Find where the given text appears and provide that cell's center as (X, Y) coordinate. 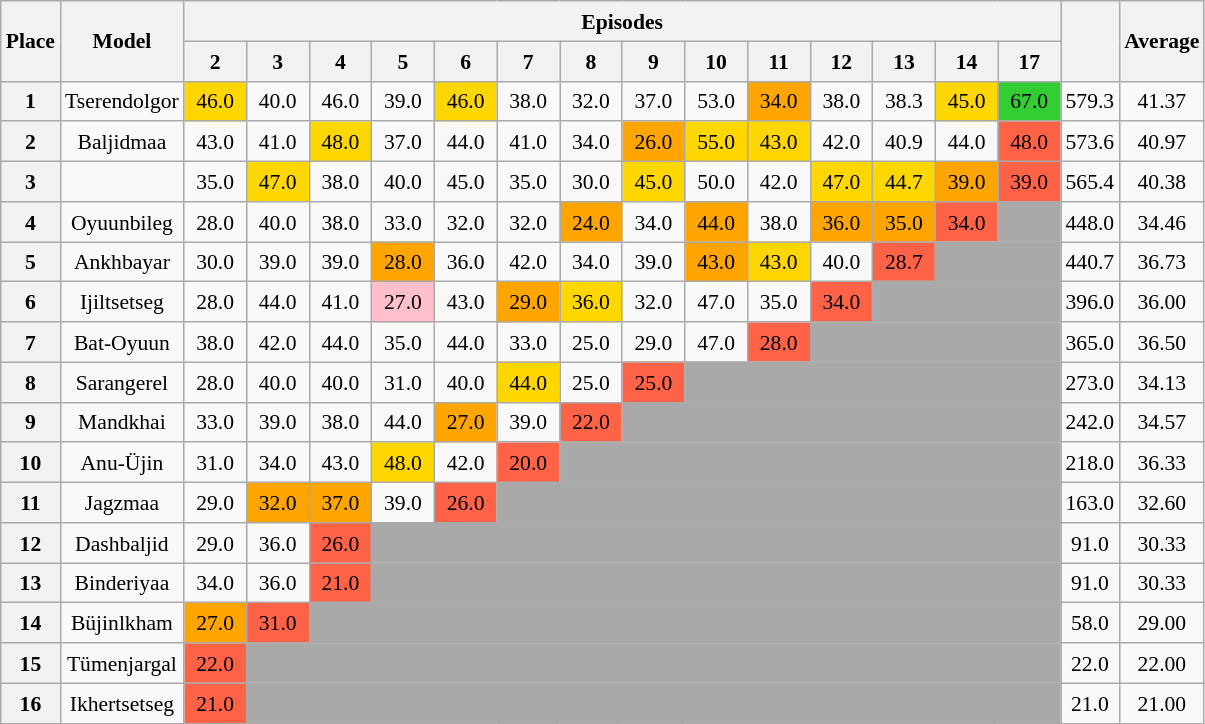
24.0 (592, 222)
41.37 (1162, 101)
50.0 (716, 182)
32.60 (1162, 503)
17 (1030, 61)
163.0 (1090, 503)
Tserendolgor (122, 101)
38.3 (904, 101)
Ankhbayar (122, 262)
Tümenjargal (122, 663)
40.97 (1162, 142)
34.13 (1162, 382)
40.38 (1162, 182)
Episodes (622, 21)
565.4 (1090, 182)
22.00 (1162, 663)
40.9 (904, 142)
53.0 (716, 101)
20.0 (528, 463)
15 (30, 663)
Bat-Oyuun (122, 342)
44.7 (904, 182)
34.57 (1162, 422)
Jagzmaa (122, 503)
1 (30, 101)
21.00 (1162, 703)
396.0 (1090, 302)
36.73 (1162, 262)
Mandkhai (122, 422)
218.0 (1090, 463)
36.33 (1162, 463)
242.0 (1090, 422)
Dashbaljid (122, 543)
Büjinlkham (122, 623)
28.7 (904, 262)
Ikhertsetseg (122, 703)
16 (30, 703)
Sarangerel (122, 382)
579.3 (1090, 101)
58.0 (1090, 623)
34.46 (1162, 222)
Model (122, 41)
Baljidmaa (122, 142)
Oyuunbileg (122, 222)
Ijiltsetseg (122, 302)
365.0 (1090, 342)
Binderiyaa (122, 583)
36.50 (1162, 342)
Average (1162, 41)
448.0 (1090, 222)
Place (30, 41)
29.00 (1162, 623)
273.0 (1090, 382)
573.6 (1090, 142)
67.0 (1030, 101)
55.0 (716, 142)
36.00 (1162, 302)
Anu-Üjin (122, 463)
440.7 (1090, 262)
